Output the [x, y] coordinate of the center of the cell containing the given text.  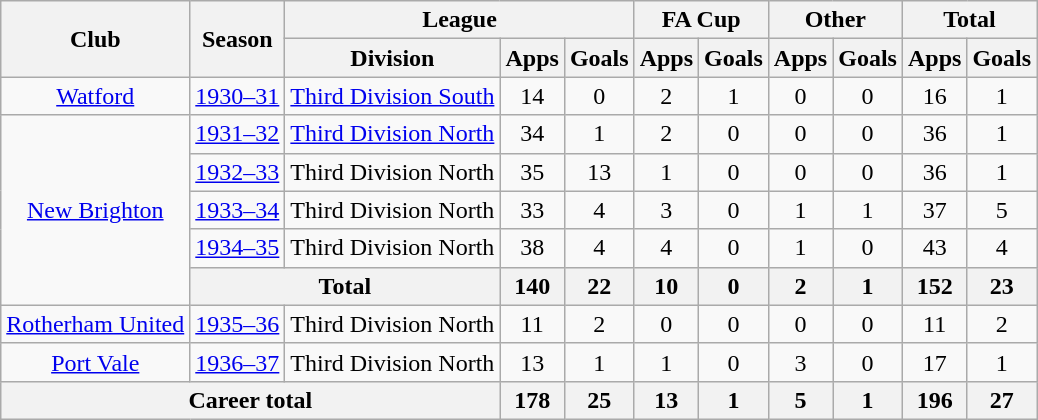
14 [532, 96]
43 [934, 248]
Third Division South [392, 96]
33 [532, 210]
Career total [250, 400]
25 [599, 400]
Division [392, 58]
Port Vale [96, 362]
Other [835, 20]
34 [532, 134]
35 [532, 172]
New Brighton [96, 210]
1931–32 [238, 134]
22 [599, 286]
23 [1002, 286]
196 [934, 400]
Watford [96, 96]
10 [666, 286]
16 [934, 96]
1934–35 [238, 248]
140 [532, 286]
1930–31 [238, 96]
27 [1002, 400]
1935–36 [238, 324]
Club [96, 39]
Rotherham United [96, 324]
1933–34 [238, 210]
1936–37 [238, 362]
1932–33 [238, 172]
17 [934, 362]
League [460, 20]
Season [238, 39]
38 [532, 248]
FA Cup [701, 20]
152 [934, 286]
37 [934, 210]
178 [532, 400]
